Pinpoint the cell where the given text exists, returning its [X, Y] midpoint coordinate. 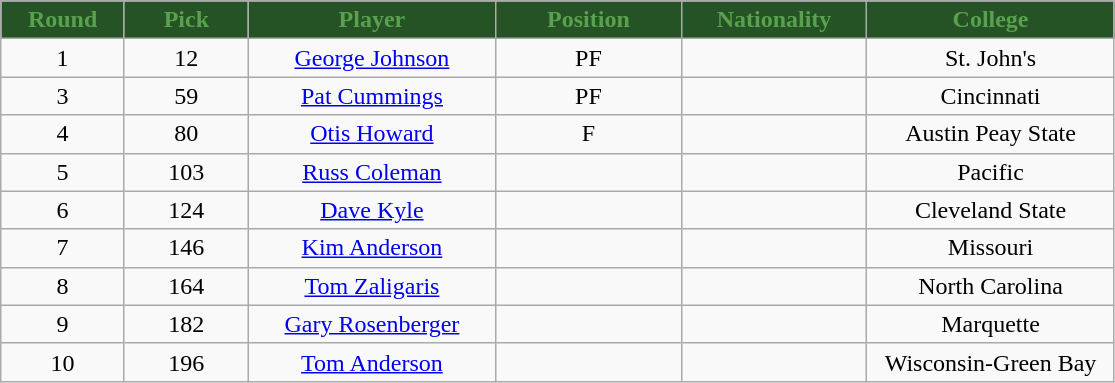
124 [186, 210]
103 [186, 172]
Position [589, 20]
St. John's [990, 58]
80 [186, 134]
Gary Rosenberger [372, 324]
5 [63, 172]
Tom Anderson [372, 362]
Cleveland State [990, 210]
7 [63, 248]
164 [186, 286]
Marquette [990, 324]
12 [186, 58]
Pacific [990, 172]
8 [63, 286]
182 [186, 324]
Austin Peay State [990, 134]
Wisconsin-Green Bay [990, 362]
Pat Cummings [372, 96]
196 [186, 362]
North Carolina [990, 286]
Tom Zaligaris [372, 286]
Pick [186, 20]
Russ Coleman [372, 172]
Player [372, 20]
Dave Kyle [372, 210]
F [589, 134]
Otis Howard [372, 134]
Kim Anderson [372, 248]
9 [63, 324]
Missouri [990, 248]
3 [63, 96]
1 [63, 58]
10 [63, 362]
Nationality [774, 20]
6 [63, 210]
59 [186, 96]
College [990, 20]
Cincinnati [990, 96]
4 [63, 134]
Round [63, 20]
146 [186, 248]
George Johnson [372, 58]
